Detect which cell encompasses the target text, then output its (X, Y) center coordinate. 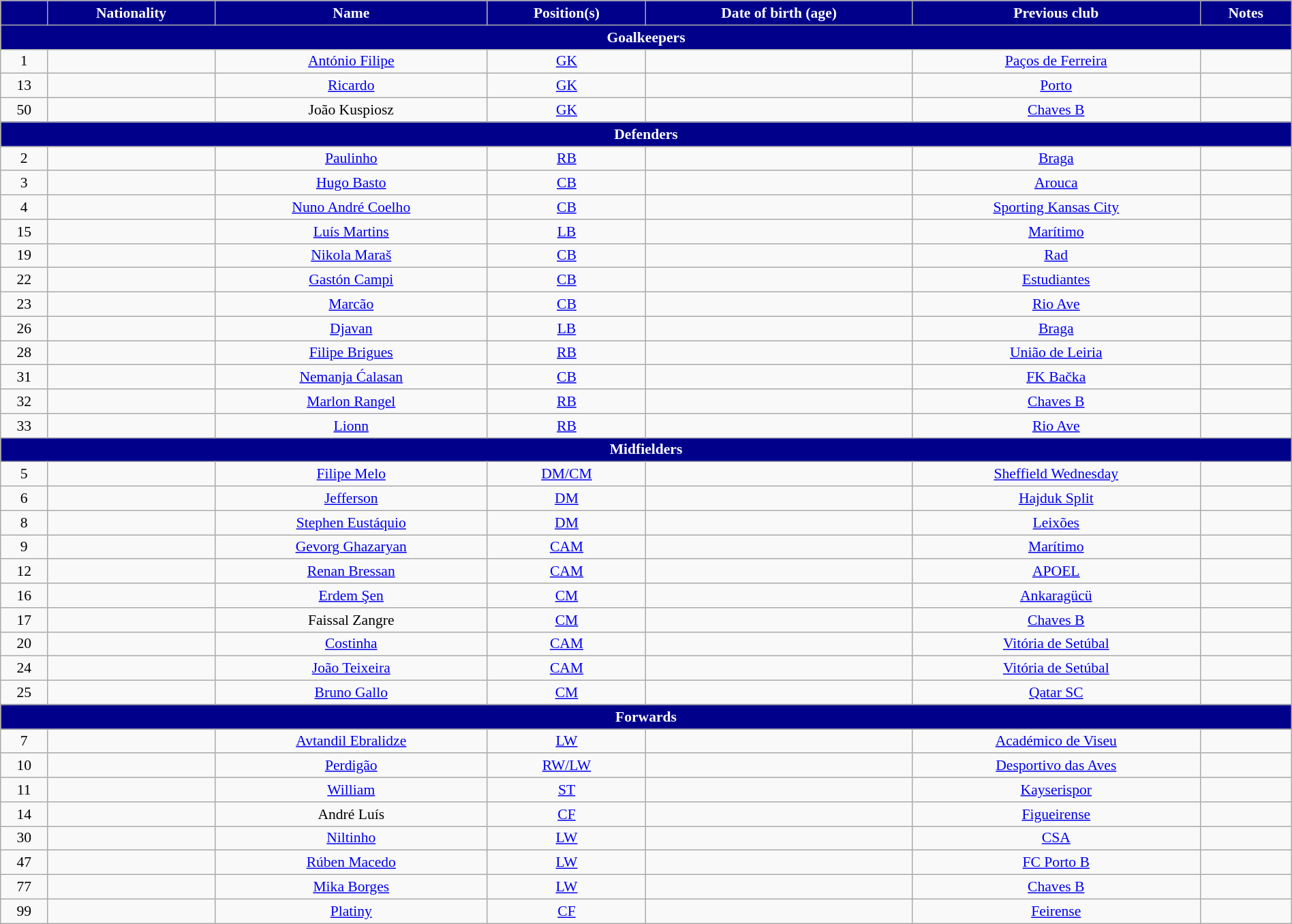
26 (25, 328)
Faissal Zangre (352, 620)
Rad (1056, 256)
4 (25, 207)
Hajduk Split (1056, 499)
47 (25, 863)
12 (25, 572)
20 (25, 644)
8 (25, 523)
Paulinho (352, 159)
Position(s) (567, 13)
25 (25, 693)
Filipe Melo (352, 474)
Marcão (352, 305)
3 (25, 183)
Avtandil Ebralidze (352, 741)
FC Porto B (1056, 863)
17 (25, 620)
João Teixeira (352, 668)
Hugo Basto (352, 183)
10 (25, 766)
15 (25, 232)
Stephen Eustáquio (352, 523)
Luís Martins (352, 232)
Forwards (646, 717)
Djavan (352, 328)
CSA (1056, 838)
Ricardo (352, 86)
Marlon Rangel (352, 401)
Sporting Kansas City (1056, 207)
António Filipe (352, 61)
Kayserispor (1056, 790)
Midfielders (646, 450)
22 (25, 280)
Figueirense (1056, 814)
APOEL (1056, 572)
Porto (1056, 86)
Gastón Campi (352, 280)
19 (25, 256)
33 (25, 426)
Sheffield Wednesday (1056, 474)
Estudiantes (1056, 280)
Date of birth (age) (779, 13)
Nemanja Ćalasan (352, 378)
Mika Borges (352, 887)
77 (25, 887)
30 (25, 838)
Lionn (352, 426)
11 (25, 790)
24 (25, 668)
ST (567, 790)
9 (25, 547)
Qatar SC (1056, 693)
Nationality (132, 13)
William (352, 790)
2 (25, 159)
Feirense (1056, 911)
Perdigão (352, 766)
Rúben Macedo (352, 863)
André Luís (352, 814)
Bruno Gallo (352, 693)
Desportivo das Aves (1056, 766)
31 (25, 378)
23 (25, 305)
50 (25, 110)
Notes (1246, 13)
FK Bačka (1056, 378)
Niltinho (352, 838)
Goalkeepers (646, 37)
Platiny (352, 911)
Ankaragücü (1056, 596)
Name (352, 13)
14 (25, 814)
7 (25, 741)
Académico de Viseu (1056, 741)
16 (25, 596)
RW/LW (567, 766)
Paços de Ferreira (1056, 61)
Gevorg Ghazaryan (352, 547)
Nuno André Coelho (352, 207)
Renan Bressan (352, 572)
Jefferson (352, 499)
DM/CM (567, 474)
Leixões (1056, 523)
1 (25, 61)
Arouca (1056, 183)
Defenders (646, 134)
Erdem Şen (352, 596)
99 (25, 911)
32 (25, 401)
6 (25, 499)
União de Leiria (1056, 353)
13 (25, 86)
28 (25, 353)
Nikola Maraš (352, 256)
5 (25, 474)
João Kuspiosz (352, 110)
Costinha (352, 644)
Previous club (1056, 13)
Filipe Brigues (352, 353)
